Provide the [X, Y] coordinate of the cell's center where the given text is located.  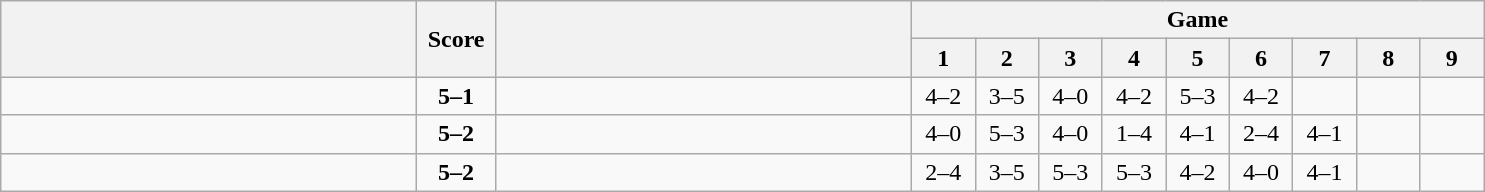
2 [1007, 58]
4 [1134, 58]
1–4 [1134, 134]
9 [1452, 58]
5–1 [456, 96]
1 [943, 58]
6 [1261, 58]
8 [1388, 58]
7 [1325, 58]
Score [456, 39]
Game [1197, 20]
5 [1198, 58]
3 [1071, 58]
